From the cell containing the given text, extract its center point as (x, y) coordinate. 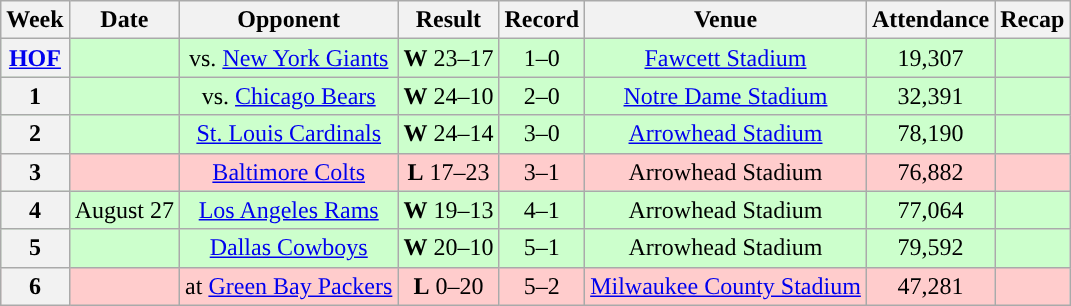
3–0 (542, 134)
Baltimore Colts (289, 172)
Notre Dame Stadium (726, 96)
3 (35, 172)
2 (35, 134)
Los Angeles Rams (289, 210)
Attendance (930, 20)
at Green Bay Packers (289, 286)
1–0 (542, 58)
76,882 (930, 172)
L 0–20 (448, 286)
77,064 (930, 210)
W 24–14 (448, 134)
5 (35, 248)
L 17–23 (448, 172)
St. Louis Cardinals (289, 134)
Week (35, 20)
79,592 (930, 248)
August 27 (124, 210)
W 20–10 (448, 248)
Opponent (289, 20)
Milwaukee County Stadium (726, 286)
78,190 (930, 134)
Fawcett Stadium (726, 58)
5–2 (542, 286)
Recap (1032, 20)
HOF (35, 58)
19,307 (930, 58)
4 (35, 210)
W 23–17 (448, 58)
5–1 (542, 248)
47,281 (930, 286)
Date (124, 20)
32,391 (930, 96)
2–0 (542, 96)
vs. Chicago Bears (289, 96)
vs. New York Giants (289, 58)
Dallas Cowboys (289, 248)
W 24–10 (448, 96)
6 (35, 286)
Result (448, 20)
Venue (726, 20)
W 19–13 (448, 210)
1 (35, 96)
4–1 (542, 210)
Record (542, 20)
3–1 (542, 172)
